Locate the cell with the specified text and output its (x, y) center coordinate. 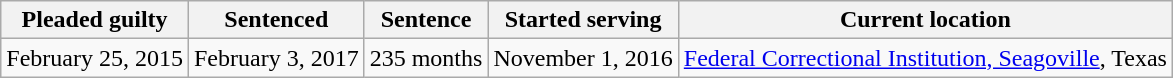
Sentenced (276, 20)
February 3, 2017 (276, 58)
Started serving (583, 20)
Pleaded guilty (95, 20)
February 25, 2015 (95, 58)
November 1, 2016 (583, 58)
Current location (925, 20)
Federal Correctional Institution, Seagoville, Texas (925, 58)
Sentence (426, 20)
235 months (426, 58)
